Output the (X, Y) coordinate of the center of the cell containing the given text.  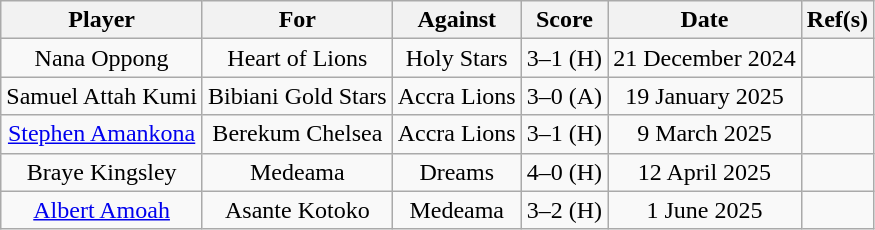
4–0 (H) (564, 172)
Bibiani Gold Stars (297, 96)
21 December 2024 (705, 58)
Player (102, 20)
Albert Amoah (102, 210)
Against (456, 20)
1 June 2025 (705, 210)
Heart of Lions (297, 58)
9 March 2025 (705, 134)
Ref(s) (837, 20)
Date (705, 20)
Dreams (456, 172)
For (297, 20)
3–2 (H) (564, 210)
12 April 2025 (705, 172)
19 January 2025 (705, 96)
Samuel Attah Kumi (102, 96)
Asante Kotoko (297, 210)
Stephen Amankona (102, 134)
Nana Oppong (102, 58)
Berekum Chelsea (297, 134)
Holy Stars (456, 58)
3–0 (A) (564, 96)
Braye Kingsley (102, 172)
Score (564, 20)
